From the cell containing the given text, extract its center point as (X, Y) coordinate. 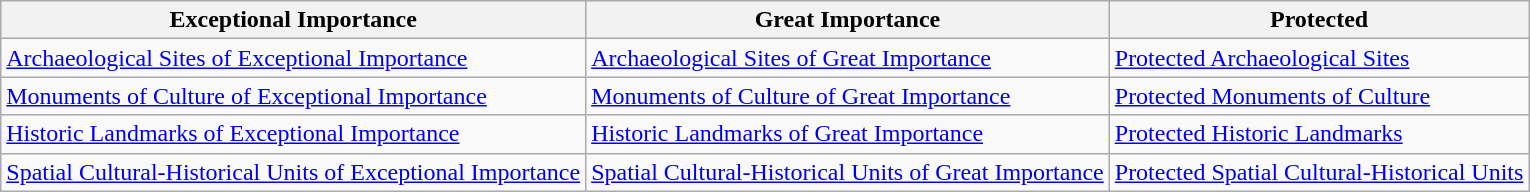
Protected Historic Landmarks (1319, 134)
Spatial Cultural-Historical Units of Great Importance (848, 172)
Protected Spatial Cultural-Historical Units (1319, 172)
Monuments of Culture of Exceptional Importance (294, 96)
Historic Landmarks of Exceptional Importance (294, 134)
Great Importance (848, 20)
Protected Archaeological Sites (1319, 58)
Protected Monuments of Culture (1319, 96)
Protected (1319, 20)
Spatial Cultural-Historical Units of Exceptional Importance (294, 172)
Archaeological Sites of Great Importance (848, 58)
Monuments of Culture of Great Importance (848, 96)
Exceptional Importance (294, 20)
Historic Landmarks of Great Importance (848, 134)
Archaeological Sites of Exceptional Importance (294, 58)
